Pinpoint the cell where the given text exists, returning its [x, y] midpoint coordinate. 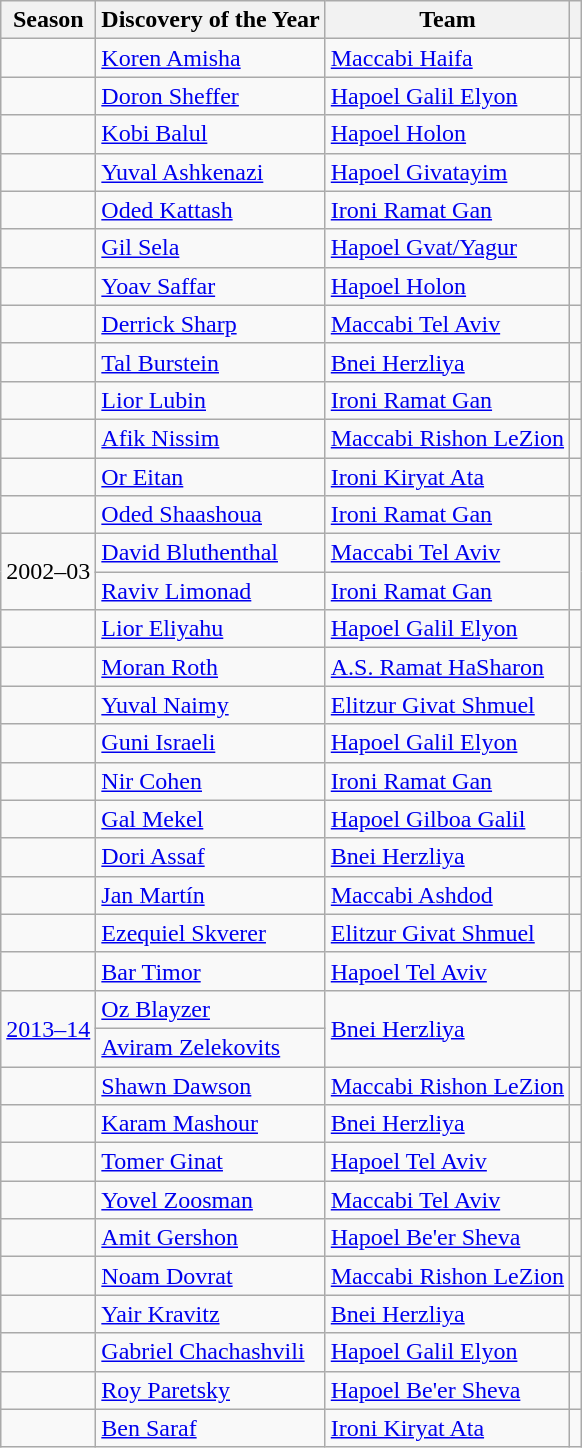
Oded Kattash [210, 210]
Lior Lubin [210, 400]
Bar Timor [210, 971]
Derrick Sharp [210, 324]
Maccabi Haifa [447, 58]
Tal Burstein [210, 362]
Koren Amisha [210, 58]
Raviv Limonad [210, 591]
Karam Mashour [210, 1124]
Moran Roth [210, 667]
Yovel Zoosman [210, 1200]
Lior Eliyahu [210, 629]
Doron Sheffer [210, 96]
Kobi Balul [210, 134]
Yoav Saffar [210, 286]
Tomer Ginat [210, 1162]
Hapoel Gilboa Galil [447, 819]
Guni Israeli [210, 743]
Yuval Naimy [210, 705]
Dori Assaf [210, 857]
Ben Saraf [210, 1428]
Roy Paretsky [210, 1390]
Oded Shaashoua [210, 515]
Gil Sela [210, 248]
Amit Gershon [210, 1238]
Gabriel Chachashvili [210, 1352]
David Bluthenthal [210, 553]
Jan Martín [210, 895]
Maccabi Ashdod [447, 895]
Season [48, 20]
Or Eitan [210, 477]
Hapoel Gvat/Yagur [447, 248]
Nir Cohen [210, 781]
Discovery of the Year [210, 20]
Oz Blayzer [210, 1009]
Ezequiel Skverer [210, 933]
Gal Mekel [210, 819]
Yuval Ashkenazi [210, 172]
Aviram Zelekovits [210, 1047]
A.S. Ramat HaSharon [447, 667]
2002–03 [48, 572]
Yair Kravitz [210, 1314]
Noam Dovrat [210, 1276]
Afik Nissim [210, 438]
Team [447, 20]
Hapoel Givatayim [447, 172]
Shawn Dawson [210, 1085]
2013–14 [48, 1028]
